Capture the cell that displays the provided text and extract its [x, y] central coordinate. 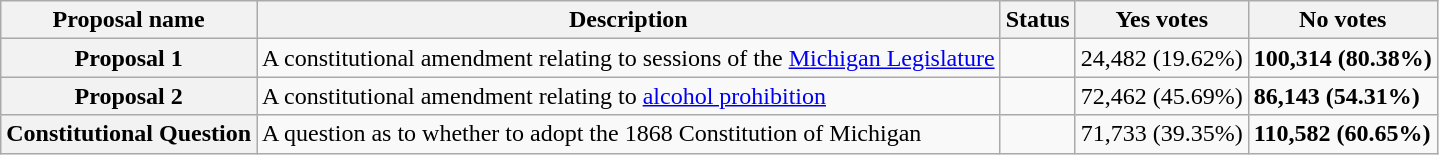
A question as to whether to adopt the 1868 Constitution of Michigan [629, 134]
Proposal 2 [129, 96]
71,733 (39.35%) [1162, 134]
110,582 (60.65%) [1342, 134]
24,482 (19.62%) [1162, 58]
No votes [1342, 20]
Yes votes [1162, 20]
Status [1038, 20]
Proposal 1 [129, 58]
Proposal name [129, 20]
A constitutional amendment relating to sessions of the Michigan Legislature [629, 58]
72,462 (45.69%) [1162, 96]
86,143 (54.31%) [1342, 96]
Description [629, 20]
100,314 (80.38%) [1342, 58]
Constitutional Question [129, 134]
A constitutional amendment relating to alcohol prohibition [629, 96]
